Extract the [x, y] coordinate from the center of the cell holding the provided text.  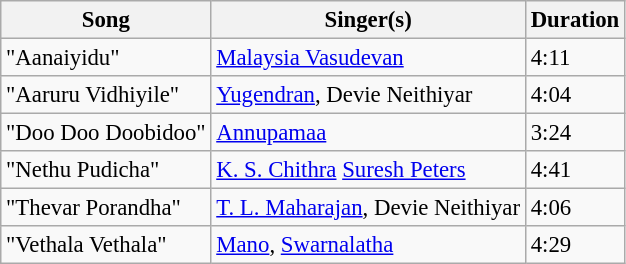
4:29 [574, 245]
"Nethu Pudicha" [106, 170]
4:06 [574, 208]
"Vethala Vethala" [106, 245]
Song [106, 20]
3:24 [574, 133]
4:41 [574, 170]
Malaysia Vasudevan [368, 58]
Mano, Swarnalatha [368, 245]
Singer(s) [368, 20]
4:04 [574, 95]
"Aaruru Vidhiyile" [106, 95]
"Aanaiyidu" [106, 58]
4:11 [574, 58]
T. L. Maharajan, Devie Neithiyar [368, 208]
K. S. Chithra Suresh Peters [368, 170]
Yugendran, Devie Neithiyar [368, 95]
"Doo Doo Doobidoo" [106, 133]
"Thevar Porandha" [106, 208]
Annupamaa [368, 133]
Duration [574, 20]
